Provide the (x, y) coordinate of the cell's center where the given text is located.  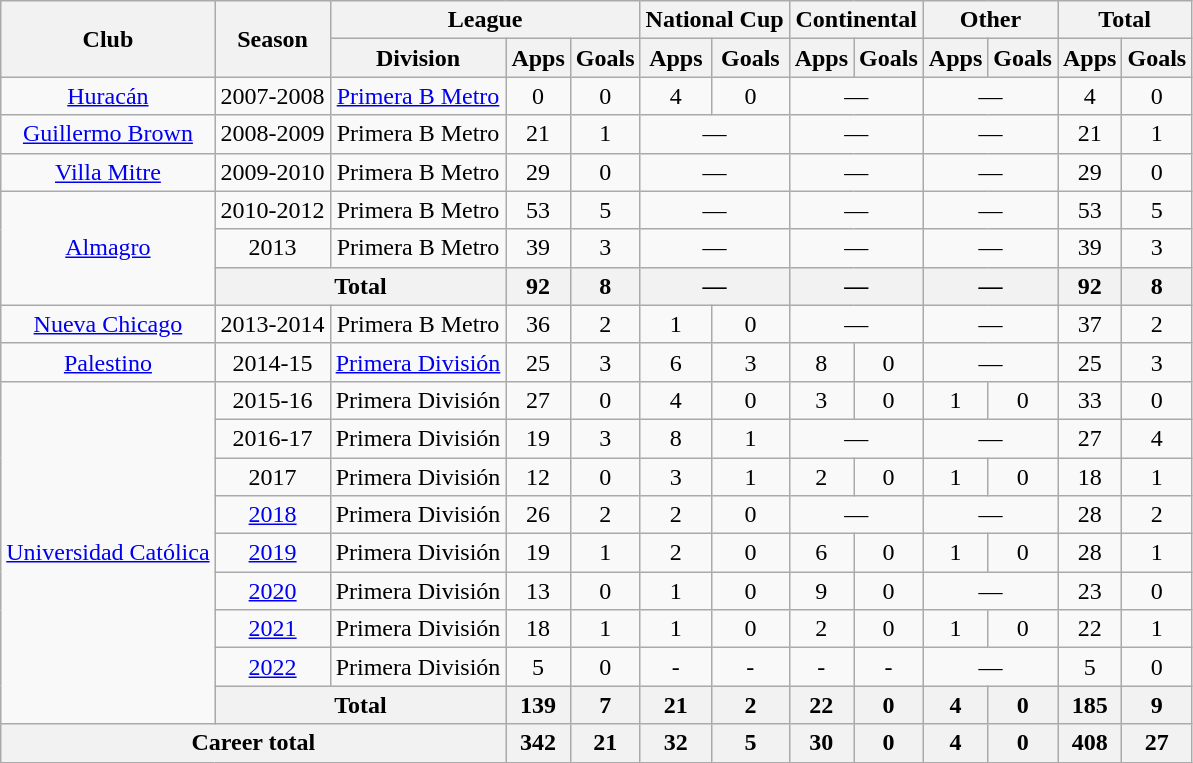
33 (1090, 400)
2010-2012 (272, 210)
2020 (272, 591)
Universidad Católica (108, 552)
Career total (254, 743)
2007-2008 (272, 96)
36 (538, 324)
2017 (272, 477)
Continental (856, 20)
Division (418, 58)
26 (538, 515)
Guillermo Brown (108, 134)
National Cup (714, 20)
2022 (272, 667)
Palestino (108, 362)
13 (538, 591)
2016-17 (272, 438)
League (485, 20)
Other (990, 20)
Season (272, 39)
Almagro (108, 248)
2009-2010 (272, 172)
2019 (272, 553)
Huracán (108, 96)
185 (1090, 705)
Club (108, 39)
Nueva Chicago (108, 324)
12 (538, 477)
2014-15 (272, 362)
23 (1090, 591)
2008-2009 (272, 134)
7 (605, 705)
2013-2014 (272, 324)
139 (538, 705)
408 (1090, 743)
2013 (272, 248)
32 (676, 743)
2018 (272, 515)
342 (538, 743)
2021 (272, 629)
Villa Mitre (108, 172)
30 (821, 743)
37 (1090, 324)
2015-16 (272, 400)
